Extract the (X, Y) coordinate from the center of the cell holding the provided text.  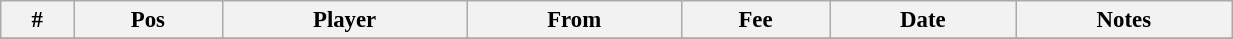
Fee (755, 20)
Pos (148, 20)
Date (923, 20)
Player (344, 20)
Notes (1124, 20)
# (38, 20)
From (574, 20)
